Detect which cell encompasses the target text, then output its [x, y] center coordinate. 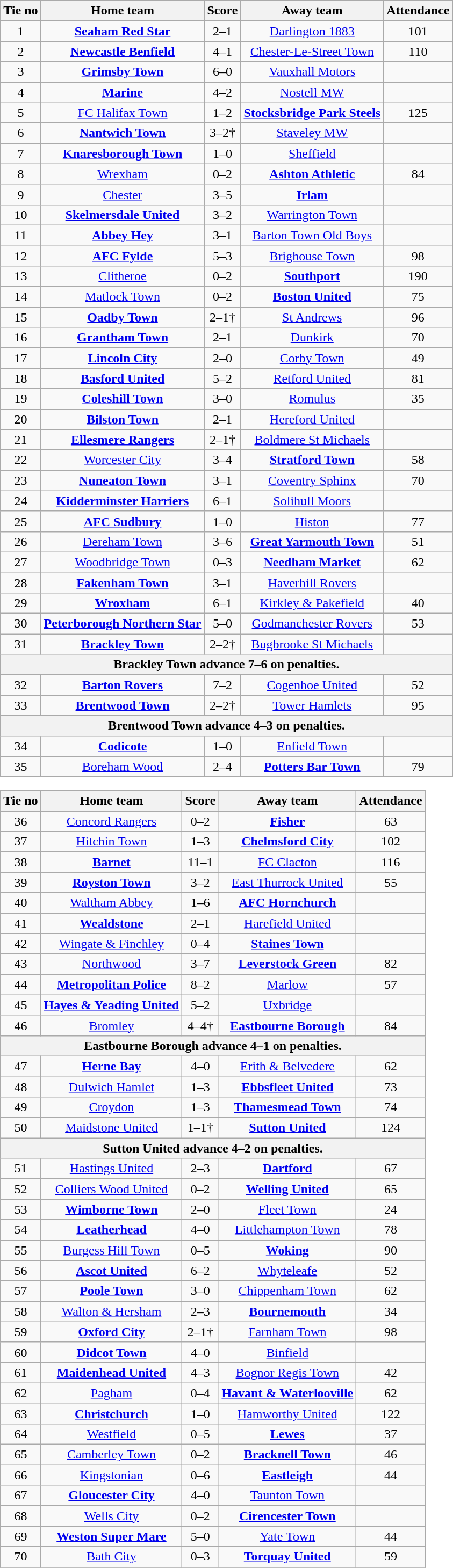
Pagham [112, 1393]
122 [391, 1413]
Uxbridge [287, 1005]
61 [20, 1373]
Brackley Town [123, 644]
3–2† [222, 133]
Dereham Town [123, 542]
Brentwood Town advance 4–3 on penalties. [227, 726]
Great Yarmouth Town [312, 542]
Irlam [312, 194]
Eastleigh [287, 1475]
64 [20, 1434]
9 [20, 194]
Dartford [287, 1169]
7 [20, 154]
31 [20, 644]
73 [391, 1087]
3 [20, 72]
Wingate & Finchley [112, 944]
Concord Rangers [112, 821]
Boreham Wood [123, 767]
Basford United [123, 378]
6 [20, 133]
Chelmsford City [287, 842]
3–5 [222, 194]
Ellesmere Rangers [123, 440]
50 [20, 1128]
Warrington Town [312, 215]
Seaham Red Star [123, 31]
Dunkirk [312, 338]
Ascot United [112, 1271]
75 [418, 297]
54 [20, 1230]
Lewes [287, 1434]
Grimsby Town [123, 72]
36 [20, 821]
66 [20, 1475]
Cirencester Town [287, 1516]
Ebbsfleet United [287, 1087]
Weston Super Mare [112, 1536]
4–1 [222, 52]
Fakenham Town [123, 582]
Royston Town [112, 883]
43 [20, 964]
8–2 [200, 984]
Oadby Town [123, 317]
Bracknell Town [287, 1455]
124 [391, 1128]
Boldmere St Michaels [312, 440]
Wrexham [123, 174]
Bilston Town [123, 419]
16 [20, 338]
Burgess Hill Town [112, 1250]
4 [20, 92]
Retford United [312, 378]
AFC Fylde [123, 256]
41 [20, 923]
Tower Hamlets [312, 705]
Farnham Town [287, 1332]
Chester-Le-Street Town [312, 52]
Staines Town [287, 944]
Wroxham [123, 603]
Codicote [123, 746]
Potters Bar Town [312, 767]
102 [391, 842]
14 [20, 297]
Chester [123, 194]
Hamworthy United [287, 1413]
Sheffield [312, 154]
Walton & Hersham [112, 1311]
5–3 [222, 256]
Kingstonian [112, 1475]
Colliers Wood United [112, 1189]
10 [20, 215]
Ashton Athletic [312, 174]
95 [418, 705]
Coventry Sphinx [312, 480]
69 [20, 1536]
Barton Rovers [123, 685]
Kirkley & Pakefield [312, 603]
22 [20, 460]
26 [20, 542]
Eastbourne Borough advance 4–1 on penalties. [213, 1046]
Havant & Waterlooville [287, 1393]
Welling United [287, 1189]
Cogenhoe United [312, 685]
Christchurch [112, 1413]
2–4 [222, 767]
21 [20, 440]
Herne Bay [112, 1066]
Fisher [287, 821]
Boston United [312, 297]
20 [20, 419]
6–2 [200, 1271]
0–6 [200, 1475]
Coleshill Town [123, 399]
6–0 [222, 72]
12 [20, 256]
25 [20, 521]
Eastbourne Borough [287, 1025]
Hereford United [312, 419]
Darlington 1883 [312, 31]
Didcot Town [112, 1352]
81 [418, 378]
Waltham Abbey [112, 903]
Westfield [112, 1434]
Dulwich Hamlet [112, 1087]
Harefield United [287, 923]
Littlehampton Town [287, 1230]
45 [20, 1005]
Hastings United [112, 1169]
82 [391, 964]
39 [20, 883]
East Thurrock United [287, 883]
4–4† [200, 1025]
Lincoln City [123, 358]
Bournemouth [287, 1311]
1 [20, 31]
AFC Hornchurch [287, 903]
Marine [123, 92]
Camberley Town [112, 1455]
77 [418, 521]
33 [20, 705]
Maidenhead United [112, 1373]
3–4 [222, 460]
Wimborne Town [112, 1209]
Corby Town [312, 358]
29 [20, 603]
Poole Town [112, 1291]
38 [20, 862]
79 [418, 767]
Needham Market [312, 562]
90 [391, 1250]
116 [391, 862]
110 [418, 52]
125 [418, 113]
AFC Sudbury [123, 521]
Wealdstone [112, 923]
27 [20, 562]
1–2 [222, 113]
3–6 [222, 542]
Staveley MW [312, 133]
4–2 [222, 92]
Brackley Town advance 7–6 on penalties. [227, 665]
Clitheroe [123, 276]
Kidderminster Harriers [123, 501]
190 [418, 276]
1–1† [200, 1128]
Haverhill Rovers [312, 582]
Maidstone United [112, 1128]
Enfield Town [312, 746]
19 [20, 399]
Godmanchester Rovers [312, 624]
101 [418, 31]
11–1 [200, 862]
Sutton United [287, 1128]
FC Clacton [287, 862]
Erith & Belvedere [287, 1066]
Marlow [287, 984]
17 [20, 358]
18 [20, 378]
Woking [287, 1250]
Yate Town [287, 1536]
Bromley [112, 1025]
11 [20, 235]
78 [391, 1230]
Metropolitan Police [112, 984]
96 [418, 317]
Vauxhall Motors [312, 72]
7–2 [222, 685]
Matlock Town [123, 297]
Fleet Town [287, 1209]
32 [20, 685]
47 [20, 1066]
Gloucester City [112, 1496]
Worcester City [123, 460]
4–3 [200, 1373]
Nostell MW [312, 92]
Thamesmead Town [287, 1107]
Torquay United [287, 1557]
Romulus [312, 399]
Bath City [112, 1557]
1–6 [200, 903]
Whyteleafe [287, 1271]
Solihull Moors [312, 501]
Skelmersdale United [123, 215]
Bugbrooke St Michaels [312, 644]
Barnet [112, 862]
Croydon [112, 1107]
Southport [312, 276]
Stratford Town [312, 460]
Barton Town Old Boys [312, 235]
68 [20, 1516]
Sutton United advance 4–2 on penalties. [213, 1148]
Stocksbridge Park Steels [312, 113]
Newcastle Benfield [123, 52]
Bognor Regis Town [287, 1373]
23 [20, 480]
56 [20, 1271]
15 [20, 317]
Leatherhead [112, 1230]
Grantham Town [123, 338]
13 [20, 276]
St Andrews [312, 317]
Nantwich Town [123, 133]
Oxford City [112, 1332]
FC Halifax Town [123, 113]
Wells City [112, 1516]
Brighouse Town [312, 256]
Knaresborough Town [123, 154]
2 [20, 52]
Abbey Hey [123, 235]
Binfield [287, 1352]
Taunton Town [287, 1496]
Peterborough Northern Star [123, 624]
30 [20, 624]
Nuneaton Town [123, 480]
Histon [312, 521]
60 [20, 1352]
8 [20, 174]
48 [20, 1087]
Northwood [112, 964]
74 [391, 1107]
Brentwood Town [123, 705]
5 [20, 113]
28 [20, 582]
Hayes & Yeading United [112, 1005]
Chippenham Town [287, 1291]
Hitchin Town [112, 842]
Leverstock Green [287, 964]
Woodbridge Town [123, 562]
3–7 [200, 964]
